Detect which cell encompasses the target text, then output its [X, Y] center coordinate. 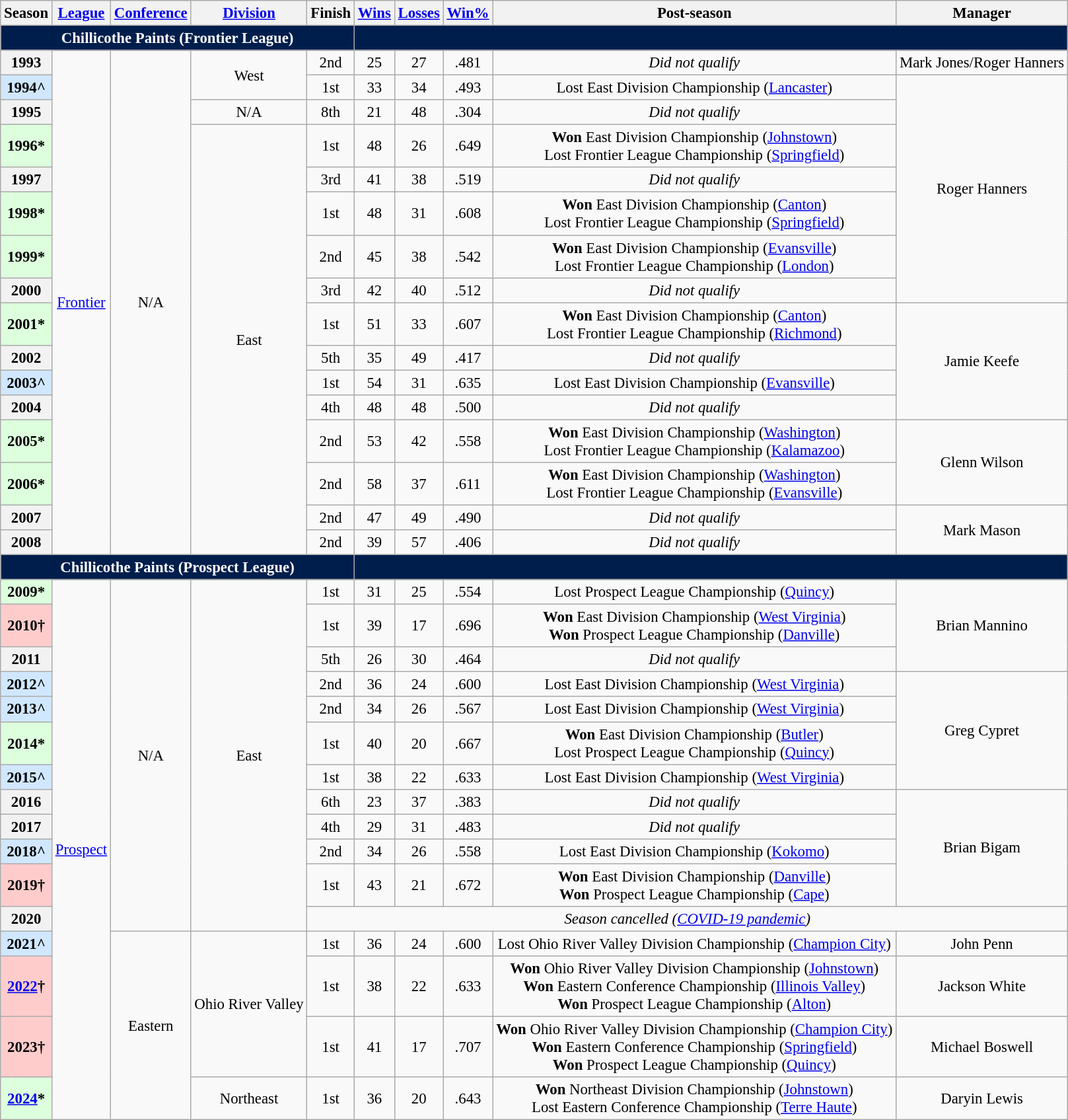
2019† [26, 885]
43 [374, 885]
.608 [468, 214]
2024* [26, 1098]
.607 [468, 324]
Greg Cypret [982, 731]
Win% [468, 13]
1998* [26, 214]
Frontier [81, 303]
27 [419, 63]
2022† [26, 987]
Mark Mason [982, 530]
29 [374, 827]
Won East Division Championship (Danville)Won Prospect League Championship (Cape) [695, 885]
Won East Division Championship (Canton) Lost Frontier League Championship (Springfield) [695, 214]
John Penn [982, 944]
2002 [26, 357]
54 [374, 383]
2015^ [26, 777]
1995 [26, 112]
.643 [468, 1098]
2011 [26, 659]
2001* [26, 324]
1999* [26, 256]
23 [374, 802]
.383 [468, 802]
30 [419, 659]
.417 [468, 357]
Lost East Division Championship (Kokomo) [695, 852]
Won East Division Championship (Johnstown) Lost Frontier League Championship (Springfield) [695, 147]
Jackson White [982, 987]
.406 [468, 542]
Wins [374, 13]
Won East Division Championship (Washington) Lost Frontier League Championship (Kalamazoo) [695, 441]
2005* [26, 441]
.696 [468, 626]
.464 [468, 659]
.707 [468, 1047]
League [81, 13]
.481 [468, 63]
Lost Prospect League Championship (Quincy) [695, 592]
West [249, 75]
.567 [468, 710]
Season [26, 13]
35 [374, 357]
Michael Boswell [982, 1047]
Won East Division Championship (Washington) Lost Frontier League Championship (Evansville) [695, 484]
Lost Ohio River Valley Division Championship (Champion City) [695, 944]
.519 [468, 180]
Losses [419, 13]
2023† [26, 1047]
2021^ [26, 944]
Brian Bigam [982, 847]
2000 [26, 290]
1996* [26, 147]
2012^ [26, 685]
2020 [26, 919]
Daryin Lewis [982, 1098]
1994^ [26, 88]
Mark Jones/Roger Hanners [982, 63]
2007 [26, 517]
Post-season [695, 13]
Won East Division Championship (Evansville) Lost Frontier League Championship (London) [695, 256]
58 [374, 484]
.542 [468, 256]
53 [374, 441]
Chillicothe Paints (Prospect League) [178, 568]
.611 [468, 484]
Lost East Division Championship (Lancaster) [695, 88]
.672 [468, 885]
Conference [151, 13]
2016 [26, 802]
2009* [26, 592]
Won East Division Championship (West Virginia)Won Prospect League Championship (Danville) [695, 626]
51 [374, 324]
1993 [26, 63]
Won Northeast Division Championship (Johnstown) Lost Eastern Conference Championship (Terre Haute) [695, 1098]
.635 [468, 383]
Won East Division Championship (Canton) Lost Frontier League Championship (Richmond) [695, 324]
47 [374, 517]
2017 [26, 827]
45 [374, 256]
Manager [982, 13]
.649 [468, 147]
.512 [468, 290]
1997 [26, 180]
2004 [26, 408]
Northeast [249, 1098]
.554 [468, 592]
Eastern [151, 1026]
.493 [468, 88]
8th [330, 112]
Finish [330, 13]
Glenn Wilson [982, 463]
.483 [468, 827]
Ohio River Valley [249, 1004]
2018^ [26, 852]
2013^ [26, 710]
.500 [468, 408]
Prospect [81, 850]
2010† [26, 626]
2003^ [26, 383]
Jamie Keefe [982, 361]
2006* [26, 484]
Chillicothe Paints (Frontier League) [178, 38]
.304 [468, 112]
.667 [468, 743]
57 [419, 542]
Won East Division Championship (Butler) Lost Prospect League Championship (Quincy) [695, 743]
.490 [468, 517]
Roger Hanners [982, 189]
Season cancelled (COVID-19 pandemic) [688, 919]
Division [249, 13]
Brian Mannino [982, 626]
2008 [26, 542]
2014* [26, 743]
6th [330, 802]
Lost East Division Championship (Evansville) [695, 383]
